Capture the cell that displays the provided text and extract its (X, Y) central coordinate. 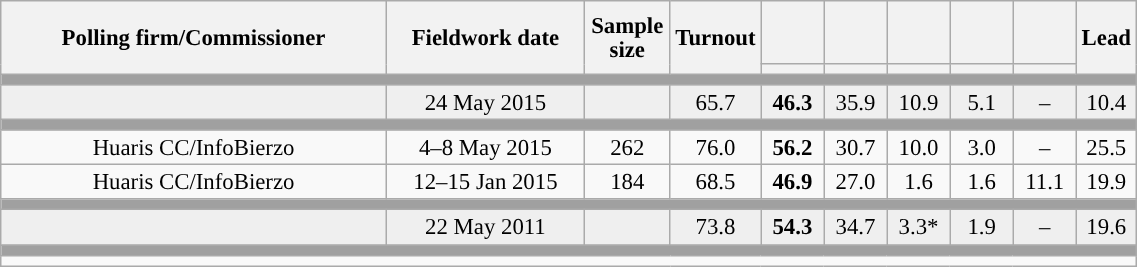
Fieldwork date (485, 38)
46.9 (792, 182)
Lead (1106, 38)
184 (627, 182)
5.1 (982, 102)
10.9 (918, 102)
12–15 Jan 2015 (485, 182)
22 May 2011 (485, 228)
56.2 (792, 148)
4–8 May 2015 (485, 148)
25.5 (1106, 148)
76.0 (716, 148)
3.3* (918, 228)
30.7 (856, 148)
54.3 (792, 228)
35.9 (856, 102)
19.9 (1106, 182)
73.8 (716, 228)
1.9 (982, 228)
65.7 (716, 102)
24 May 2015 (485, 102)
11.1 (1044, 182)
46.3 (792, 102)
10.4 (1106, 102)
Polling firm/Commissioner (194, 38)
10.0 (918, 148)
262 (627, 148)
68.5 (716, 182)
27.0 (856, 182)
3.0 (982, 148)
19.6 (1106, 228)
34.7 (856, 228)
Turnout (716, 38)
Sample size (627, 38)
